From the cell containing the given text, extract its center point as [x, y] coordinate. 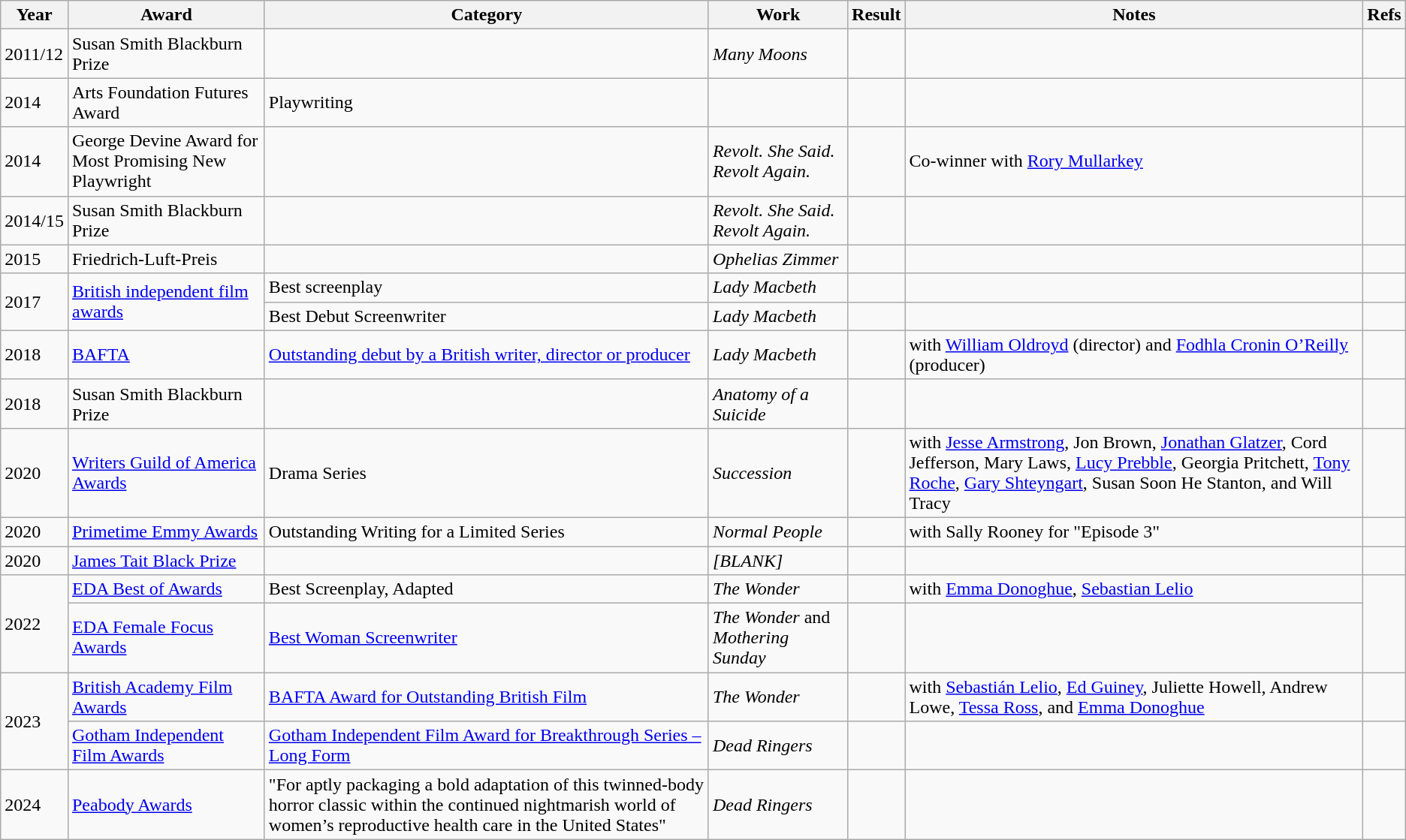
Writers Guild of America Awards [166, 473]
Anatomy of a Suicide [778, 404]
Best Debut Screenwriter [487, 316]
EDA Female Focus Awards [166, 638]
Work [778, 15]
Arts Foundation Futures Award [166, 102]
James Tait Black Prize [166, 561]
Refs [1384, 15]
2024 [35, 805]
Award [166, 15]
Best Woman Screenwriter [487, 638]
George Devine Award for Most Promising New Playwright [166, 161]
British independent film awards [166, 302]
Succession [778, 473]
2011/12 [35, 54]
BAFTA Award for Outstanding British Film [487, 697]
with Sally Rooney for "Episode 3" [1134, 531]
Normal People [778, 531]
Gotham Independent Film Awards [166, 746]
Playwriting [487, 102]
with Emma Donoghue, Sebastian Lelio [1134, 589]
BAFTA [166, 354]
Primetime Emmy Awards [166, 531]
2014/15 [35, 221]
with William Oldroyd (director) and Fodhla Cronin O’Reilly (producer) [1134, 354]
Result [876, 15]
Category [487, 15]
Gotham Independent Film Award for Breakthrough Series – Long Form [487, 746]
Outstanding Writing for a Limited Series [487, 531]
Friedrich-Luft-Preis [166, 259]
Best screenplay [487, 288]
Many Moons [778, 54]
British Academy Film Awards [166, 697]
Year [35, 15]
[BLANK] [778, 561]
Ophelias Zimmer [778, 259]
EDA Best of Awards [166, 589]
Notes [1134, 15]
2022 [35, 624]
Co-winner with Rory Mullarkey [1134, 161]
Peabody Awards [166, 805]
The Wonder and Mothering Sunday [778, 638]
Best Screenplay, Adapted [487, 589]
Outstanding debut by a British writer, director or producer [487, 354]
2017 [35, 302]
Drama Series [487, 473]
with Sebastián Lelio, Ed Guiney, Juliette Howell, Andrew Lowe, Tessa Ross, and Emma Donoghue [1134, 697]
2015 [35, 259]
2023 [35, 721]
